Provide the (x, y) coordinate of the cell's center where the given text is located.  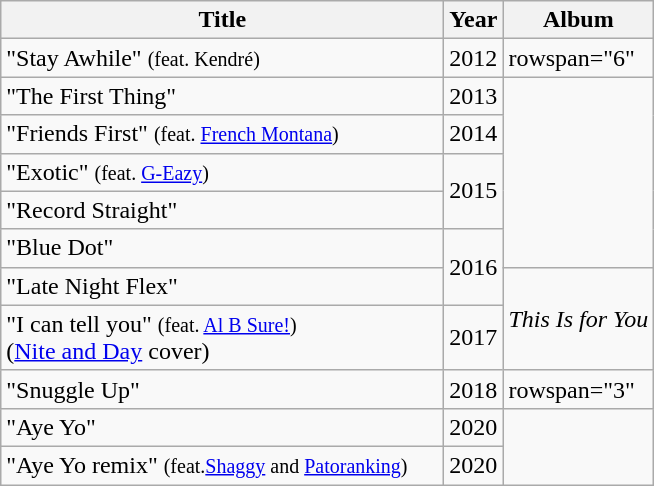
This Is for You (578, 318)
2012 (474, 58)
2014 (474, 134)
Title (222, 20)
rowspan="3" (578, 389)
"Friends First" (feat. French Montana) (222, 134)
2018 (474, 389)
rowspan="6" (578, 58)
"Exotic" (feat. G-Eazy) (222, 172)
"I can tell you" (feat. Al B Sure!)(Nite and Day cover) (222, 338)
"Aye Yo remix" (feat.Shaggy and Patoranking) (222, 465)
"Blue Dot" (222, 248)
"Snuggle Up" (222, 389)
"Late Night Flex" (222, 286)
"Record Straight" (222, 210)
"Aye Yo" (222, 427)
Year (474, 20)
"The First Thing" (222, 96)
Album (578, 20)
2017 (474, 338)
2013 (474, 96)
2015 (474, 191)
2016 (474, 267)
"Stay Awhile" (feat. Kendré) (222, 58)
